Identify which cell holds the provided text, then report its [X, Y] central coordinate. 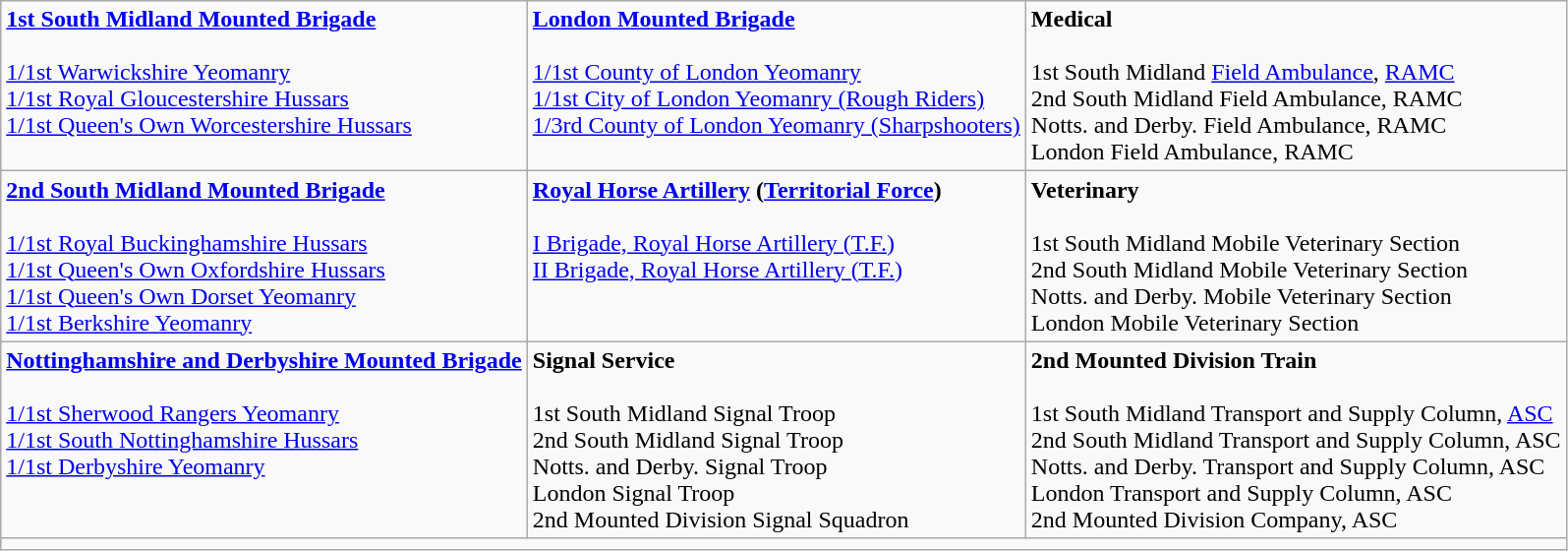
Nottinghamshire and Derbyshire Mounted Brigade1/1st Sherwood Rangers Yeomanry 1/1st South Nottinghamshire Hussars 1/1st Derbyshire Yeomanry [264, 440]
1st South Midland Mounted Brigade1/1st Warwickshire Yeomanry 1/1st Royal Gloucestershire Hussars 1/1st Queen's Own Worcestershire Hussars [264, 87]
Royal Horse Artillery (Territorial Force)I Brigade, Royal Horse Artillery (T.F.)II Brigade, Royal Horse Artillery (T.F.) [777, 256]
London Mounted Brigade1/1st County of London Yeomanry 1/1st City of London Yeomanry (Rough Riders) 1/3rd County of London Yeomanry (Sharpshooters) [777, 87]
